Capture the cell that displays the provided text and extract its [x, y] central coordinate. 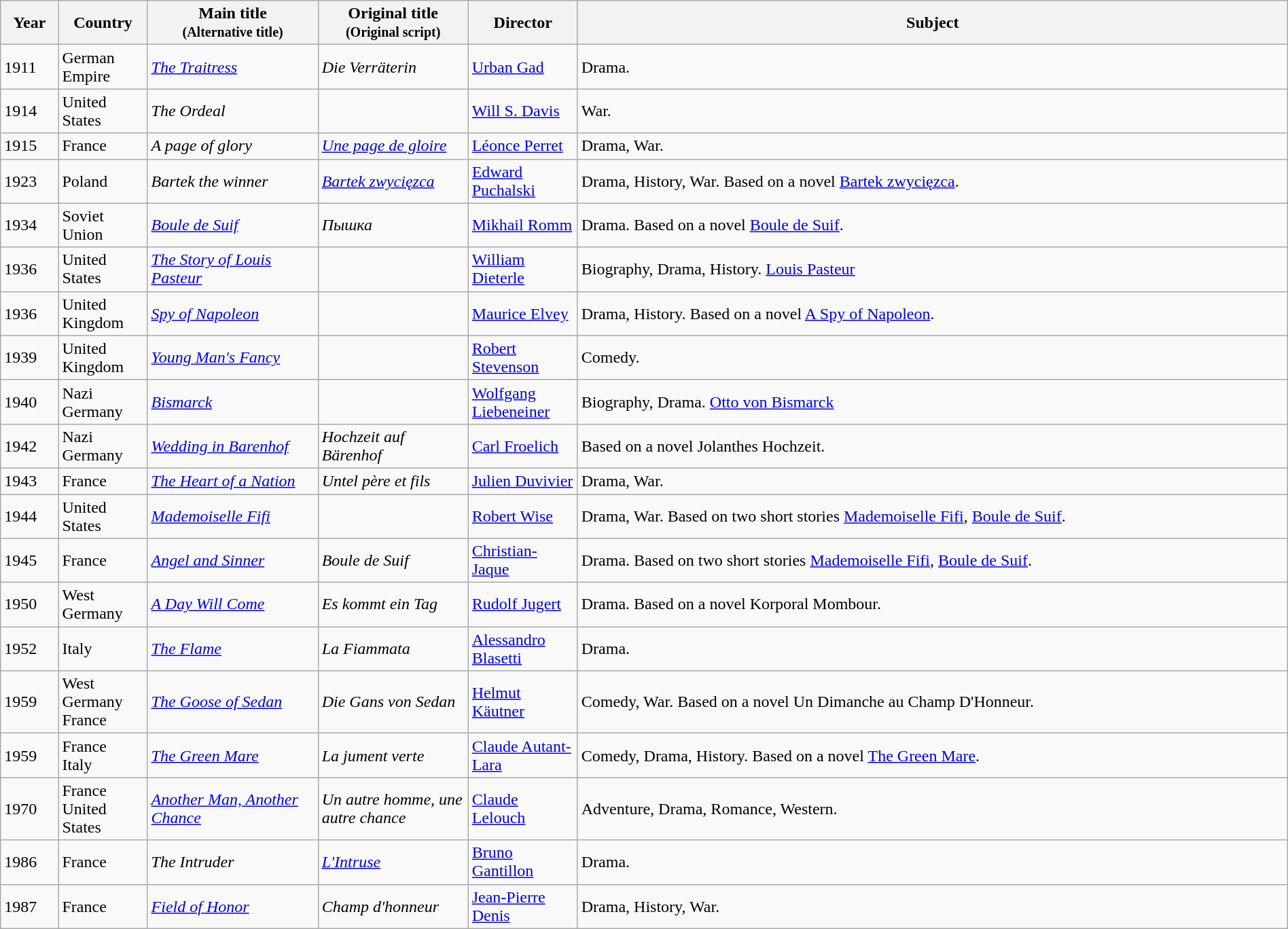
Based on a novel Jolanthes Hochzeit. [932, 445]
Une page de gloire [393, 146]
Country [103, 23]
1939 [30, 357]
Drama. Based on a novel Boule de Suif. [932, 225]
1945 [30, 561]
1915 [30, 146]
Comedy. [932, 357]
Subject [932, 23]
Bartek zwycięzca [393, 181]
FranceUnited States [103, 809]
Champ d'honneur [393, 906]
Die Gans von Sedan [393, 702]
The Ordeal [232, 111]
Maurice Elvey [523, 314]
Untel père et fils [393, 481]
Hochzeit auf Bärenhof [393, 445]
German Empire [103, 67]
1987 [30, 906]
Wedding in Barenhof [232, 445]
Mikhail Romm [523, 225]
Bruno Gantillon [523, 862]
Drama. Based on a novel Korporal Mombour. [932, 604]
Пышка [393, 225]
Claude Lelouch [523, 809]
Young Man's Fancy [232, 357]
Urban Gad [523, 67]
A Day Will Come [232, 604]
Drama, History. Based on a novel A Spy of Napoleon. [932, 314]
War. [932, 111]
Jean-Pierre Denis [523, 906]
The Traitress [232, 67]
Bismarck [232, 402]
Drama, History, War. Based on a novel Bartek zwycięzca. [932, 181]
The Heart of a Nation [232, 481]
Wolfgang Liebeneiner [523, 402]
Soviet Union [103, 225]
Biography, Drama, History. Louis Pasteur [932, 269]
The Flame [232, 649]
The Green Mare [232, 755]
Comedy, War. Based on a novel Un Dimanche au Champ D'Honneur. [932, 702]
Robert Wise [523, 516]
1911 [30, 67]
The Intruder [232, 862]
Helmut Käutner [523, 702]
1923 [30, 181]
Drama, History, War. [932, 906]
A page of glory [232, 146]
Year [30, 23]
Drama, War. Based on two short stories Mademoiselle Fifi, Boule de Suif. [932, 516]
1986 [30, 862]
Robert Stevenson [523, 357]
1943 [30, 481]
Bartek the winner [232, 181]
Will S. Davis [523, 111]
FranceItaly [103, 755]
1950 [30, 604]
The Story of Louis Pasteur [232, 269]
1970 [30, 809]
Léonce Perret [523, 146]
1940 [30, 402]
Es kommt ein Tag [393, 604]
Director [523, 23]
Carl Froelich [523, 445]
Julien Duvivier [523, 481]
1942 [30, 445]
Un autre homme, une autre chance [393, 809]
Edward Puchalski [523, 181]
1934 [30, 225]
William Dieterle [523, 269]
Original title(Original script) [393, 23]
La jument verte [393, 755]
Angel and Sinner [232, 561]
Poland [103, 181]
Another Man, Another Chance [232, 809]
Spy of Napoleon [232, 314]
Comedy, Drama, History. Based on a novel The Green Mare. [932, 755]
Die Verräterin [393, 67]
The Goose of Sedan [232, 702]
Alessandro Blasetti [523, 649]
West Germany [103, 604]
L'Intruse [393, 862]
Main title(Alternative title) [232, 23]
Rudolf Jugert [523, 604]
Christian-Jaque [523, 561]
Italy [103, 649]
1944 [30, 516]
West GermanyFrance [103, 702]
Adventure, Drama, Romance, Western. [932, 809]
Drama. Based on two short stories Mademoiselle Fifi, Boule de Suif. [932, 561]
Mademoiselle Fifi [232, 516]
1952 [30, 649]
Biography, Drama. Otto von Bismarck [932, 402]
1914 [30, 111]
Field of Honor [232, 906]
La Fiammata [393, 649]
Claude Autant-Lara [523, 755]
